Search for the cell housing the specified text and yield its [X, Y] center coordinate. 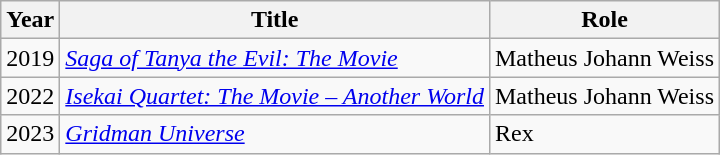
Title [275, 20]
2019 [30, 58]
2023 [30, 134]
Isekai Quartet: The Movie – Another World [275, 96]
Year [30, 20]
2022 [30, 96]
Saga of Tanya the Evil: The Movie [275, 58]
Role [604, 20]
Gridman Universe [275, 134]
Rex [604, 134]
